Identify which cell holds the provided text, then report its (x, y) central coordinate. 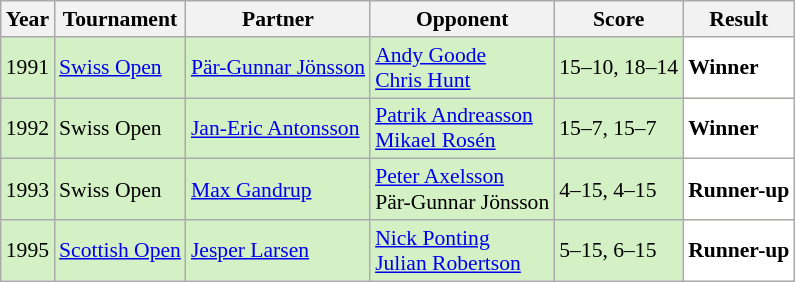
Scottish Open (120, 250)
5–15, 6–15 (618, 250)
Max Gandrup (278, 190)
Andy Goode Chris Hunt (462, 68)
1992 (28, 128)
Nick Ponting Julian Robertson (462, 250)
1993 (28, 190)
15–10, 18–14 (618, 68)
Jan-Eric Antonsson (278, 128)
1991 (28, 68)
Score (618, 19)
4–15, 4–15 (618, 190)
Pär-Gunnar Jönsson (278, 68)
Opponent (462, 19)
Jesper Larsen (278, 250)
Year (28, 19)
Partner (278, 19)
Patrik Andreasson Mikael Rosén (462, 128)
Result (738, 19)
Peter Axelsson Pär-Gunnar Jönsson (462, 190)
15–7, 15–7 (618, 128)
Tournament (120, 19)
1995 (28, 250)
